Capture the cell that displays the provided text and extract its (x, y) central coordinate. 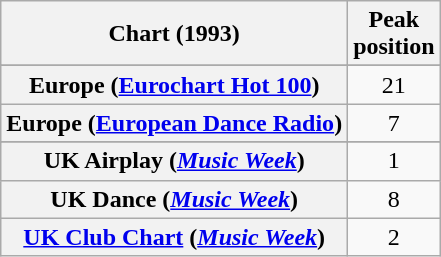
2 (394, 237)
Chart (1993) (174, 34)
Peakposition (394, 34)
UK Airplay (Music Week) (174, 161)
7 (394, 123)
Europe (Eurochart Hot 100) (174, 85)
Europe (European Dance Radio) (174, 123)
21 (394, 85)
UK Dance (Music Week) (174, 199)
UK Club Chart (Music Week) (174, 237)
8 (394, 199)
1 (394, 161)
